Search for the cell housing the specified text and yield its (X, Y) center coordinate. 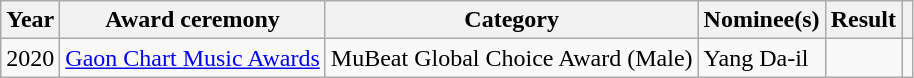
Year (30, 20)
Nominee(s) (762, 20)
MuBeat Global Choice Award (Male) (512, 58)
Result (863, 20)
2020 (30, 58)
Yang Da-il (762, 58)
Category (512, 20)
Gaon Chart Music Awards (193, 58)
Award ceremony (193, 20)
